For the text-containing cell, return its midpoint in (X, Y) coordinate format. 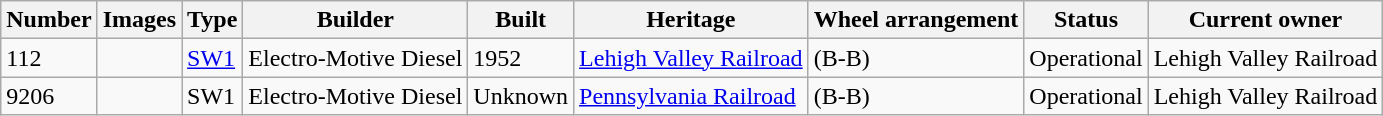
Built (521, 20)
Wheel arrangement (916, 20)
112 (49, 58)
Type (212, 20)
Number (49, 20)
Current owner (1266, 20)
Pennsylvania Railroad (692, 96)
Heritage (692, 20)
Status (1086, 20)
Unknown (521, 96)
9206 (49, 96)
Builder (356, 20)
Images (139, 20)
1952 (521, 58)
